Extract the (X, Y) coordinate from the center of the cell holding the provided text.  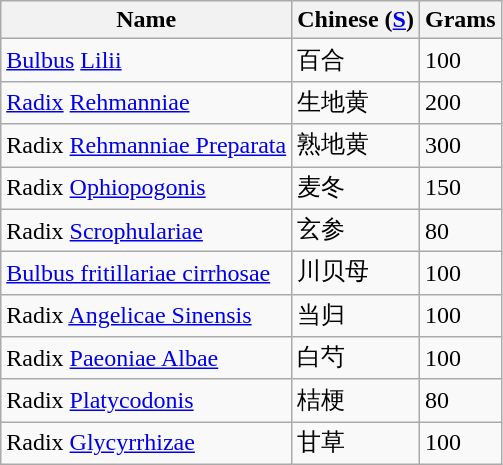
200 (460, 102)
Bulbus Lilii (146, 60)
Radix Paeoniae Albae (146, 358)
麦冬 (356, 188)
Chinese (S) (356, 20)
Grams (460, 20)
百合 (356, 60)
Bulbus fritillariae cirrhosae (146, 274)
Radix Scrophulariae (146, 230)
Radix Angelicae Sinensis (146, 316)
熟地黄 (356, 146)
300 (460, 146)
当归 (356, 316)
Radix Rehmanniae (146, 102)
Radix Rehmanniae Preparata (146, 146)
玄参 (356, 230)
Radix Glycyrrhizae (146, 444)
150 (460, 188)
川贝母 (356, 274)
Radix Ophiopogonis (146, 188)
Name (146, 20)
白芍 (356, 358)
甘草 (356, 444)
桔梗 (356, 400)
Radix Platycodonis (146, 400)
生地黄 (356, 102)
